Output the [X, Y] coordinate of the center of the cell containing the given text.  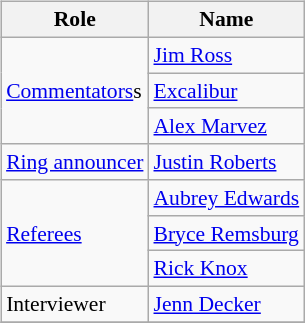
Excalibur [226, 91]
Ring announcer [74, 162]
Aubrey Edwards [226, 198]
Name [226, 20]
Alex Marvez [226, 126]
Role [74, 20]
Jenn Decker [226, 305]
Bryce Remsburg [226, 233]
Referees [74, 234]
Jim Ross [226, 55]
Rick Knox [226, 269]
Commentatorss [74, 90]
Justin Roberts [226, 162]
Interviewer [74, 305]
